Search for the cell housing the specified text and yield its (X, Y) center coordinate. 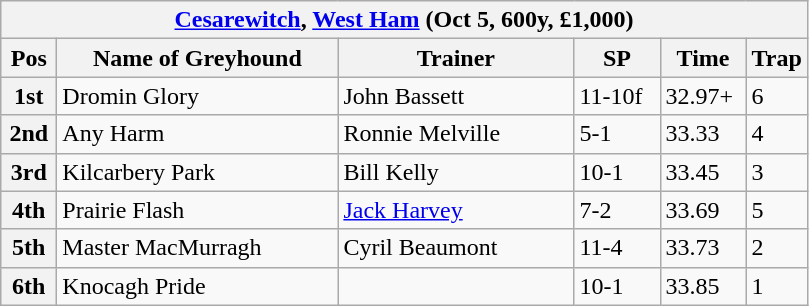
6 (776, 96)
Pos (29, 58)
Trap (776, 58)
Knocagh Pride (198, 286)
33.85 (703, 286)
Prairie Flash (198, 210)
Master MacMurragh (198, 248)
John Bassett (456, 96)
Trainer (456, 58)
5th (29, 248)
33.73 (703, 248)
1 (776, 286)
33.33 (703, 134)
11-10f (617, 96)
32.97+ (703, 96)
Any Harm (198, 134)
7-2 (617, 210)
33.45 (703, 172)
4 (776, 134)
33.69 (703, 210)
Ronnie Melville (456, 134)
Dromin Glory (198, 96)
2 (776, 248)
2nd (29, 134)
3 (776, 172)
Cyril Beaumont (456, 248)
1st (29, 96)
Kilcarbery Park (198, 172)
Bill Kelly (456, 172)
3rd (29, 172)
6th (29, 286)
SP (617, 58)
5 (776, 210)
11-4 (617, 248)
Time (703, 58)
5-1 (617, 134)
Cesarewitch, West Ham (Oct 5, 600y, £1,000) (404, 20)
4th (29, 210)
Name of Greyhound (198, 58)
Jack Harvey (456, 210)
